For the text-containing cell, return its midpoint in (x, y) coordinate format. 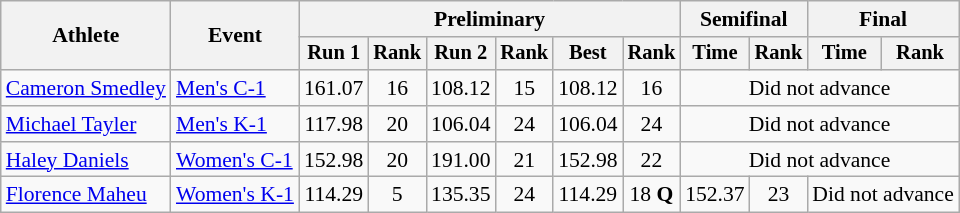
Event (235, 36)
21 (525, 160)
Preliminary (490, 19)
Semifinal (744, 19)
Run 2 (460, 54)
22 (652, 160)
152.37 (714, 195)
Florence Maheu (86, 195)
Athlete (86, 36)
Haley Daniels (86, 160)
Men's C-1 (235, 88)
Cameron Smedley (86, 88)
Run 1 (334, 54)
135.35 (460, 195)
Women's C-1 (235, 160)
117.98 (334, 124)
Michael Tayler (86, 124)
23 (779, 195)
15 (525, 88)
Men's K-1 (235, 124)
Women's K-1 (235, 195)
18 Q (652, 195)
Final (883, 19)
161.07 (334, 88)
Best (588, 54)
191.00 (460, 160)
5 (397, 195)
